Capture the cell that displays the provided text and extract its (x, y) central coordinate. 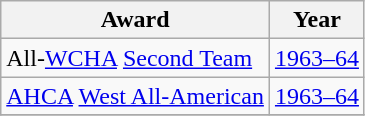
Year (316, 20)
AHCA West All-American (136, 96)
All-WCHA Second Team (136, 58)
Award (136, 20)
